Determine the [X, Y] coordinate at the center of the cell enclosing the given text.  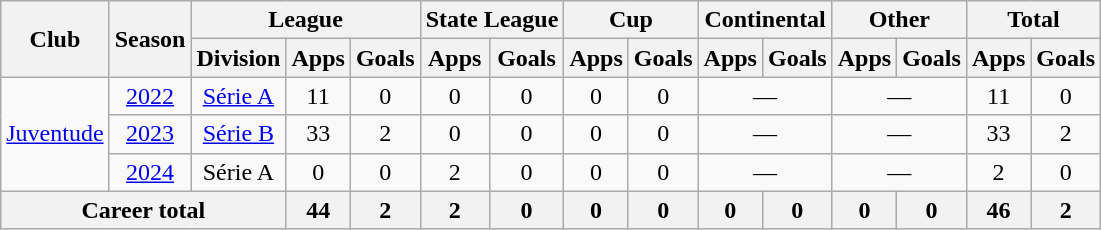
Juventude [55, 134]
44 [318, 210]
Career total [144, 210]
Club [55, 39]
2023 [150, 134]
League [306, 20]
Cup [631, 20]
46 [998, 210]
Continental [765, 20]
Season [150, 39]
State League [492, 20]
Division [238, 58]
2024 [150, 172]
Série B [238, 134]
Total [1033, 20]
2022 [150, 96]
Other [899, 20]
